Return the (X, Y) coordinate for the center point of the cell that contains the specified text.  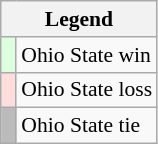
Ohio State tie (86, 126)
Ohio State loss (86, 90)
Legend (79, 19)
Ohio State win (86, 55)
